Determine the [x, y] coordinate at the center of the cell enclosing the given text.  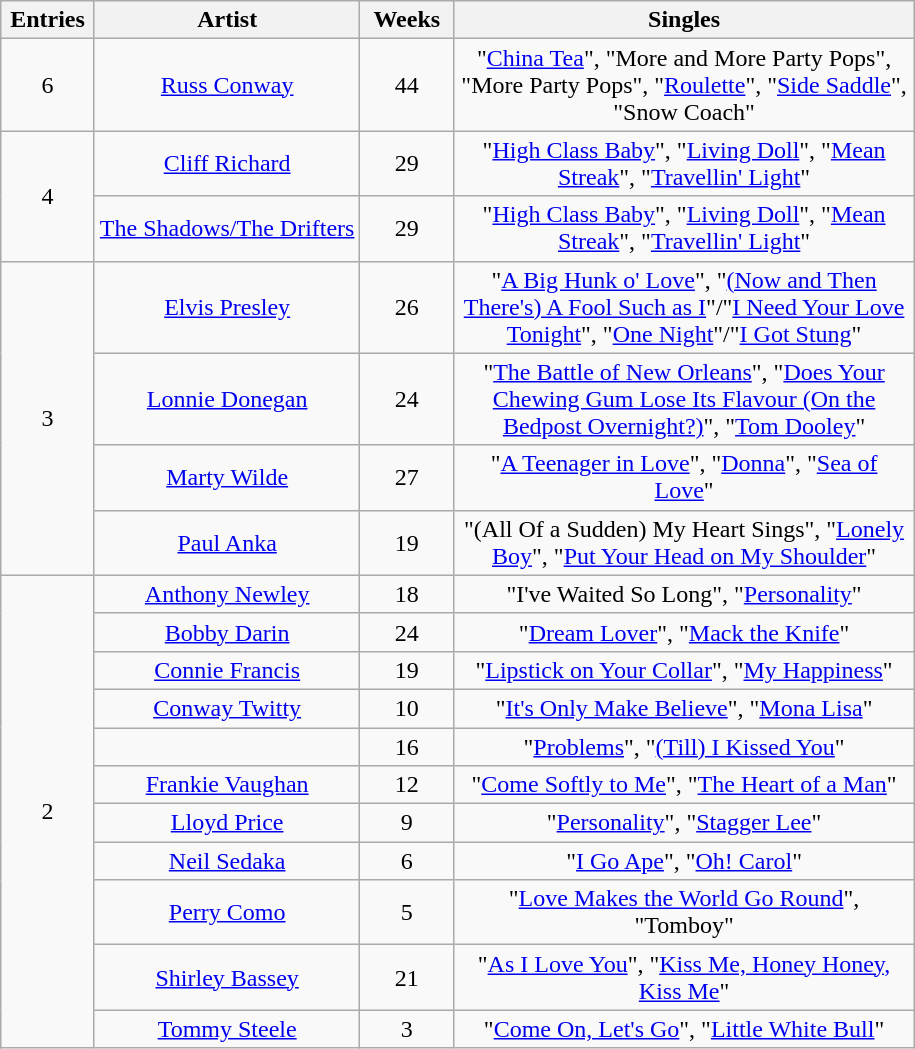
2 [48, 812]
Elvis Presley [227, 307]
Conway Twitty [227, 708]
Russ Conway [227, 85]
"It's Only Make Believe", "Mona Lisa" [684, 708]
Lloyd Price [227, 823]
"Come On, Let's Go", "Little White Bull" [684, 1029]
"Lipstick on Your Collar", "My Happiness" [684, 670]
Anthony Newley [227, 594]
"China Tea", "More and More Party Pops", "More Party Pops", "Roulette", "Side Saddle", "Snow Coach" [684, 85]
"Personality", "Stagger Lee" [684, 823]
Marty Wilde [227, 478]
21 [407, 978]
"Dream Lover", "Mack the Knife" [684, 632]
Paul Anka [227, 542]
"(All Of a Sudden) My Heart Sings", "Lonely Boy", "Put Your Head on My Shoulder" [684, 542]
"The Battle of New Orleans", "Does Your Chewing Gum Lose Its Flavour (On the Bedpost Overnight?)", "Tom Dooley" [684, 399]
"Love Makes the World Go Round", "Tomboy" [684, 912]
"A Big Hunk o' Love", "(Now and Then There's) A Fool Such as I"/"I Need Your Love Tonight", "One Night"/"I Got Stung" [684, 307]
9 [407, 823]
"I've Waited So Long", "Personality" [684, 594]
16 [407, 747]
"As I Love You", "Kiss Me, Honey Honey, Kiss Me" [684, 978]
Neil Sedaka [227, 861]
Connie Francis [227, 670]
27 [407, 478]
"Come Softly to Me", "The Heart of a Man" [684, 785]
"A Teenager in Love", "Donna", "Sea of Love" [684, 478]
Frankie Vaughan [227, 785]
Perry Como [227, 912]
Tommy Steele [227, 1029]
44 [407, 85]
Weeks [407, 20]
Artist [227, 20]
Cliff Richard [227, 164]
26 [407, 307]
Lonnie Donegan [227, 399]
"Problems", "(Till) I Kissed You" [684, 747]
12 [407, 785]
Bobby Darin [227, 632]
Entries [48, 20]
4 [48, 196]
Singles [684, 20]
10 [407, 708]
"I Go Ape", "Oh! Carol" [684, 861]
Shirley Bassey [227, 978]
5 [407, 912]
18 [407, 594]
The Shadows/The Drifters [227, 228]
